Scan for the cell matching the given text and deliver its (X, Y) coordinate at center. 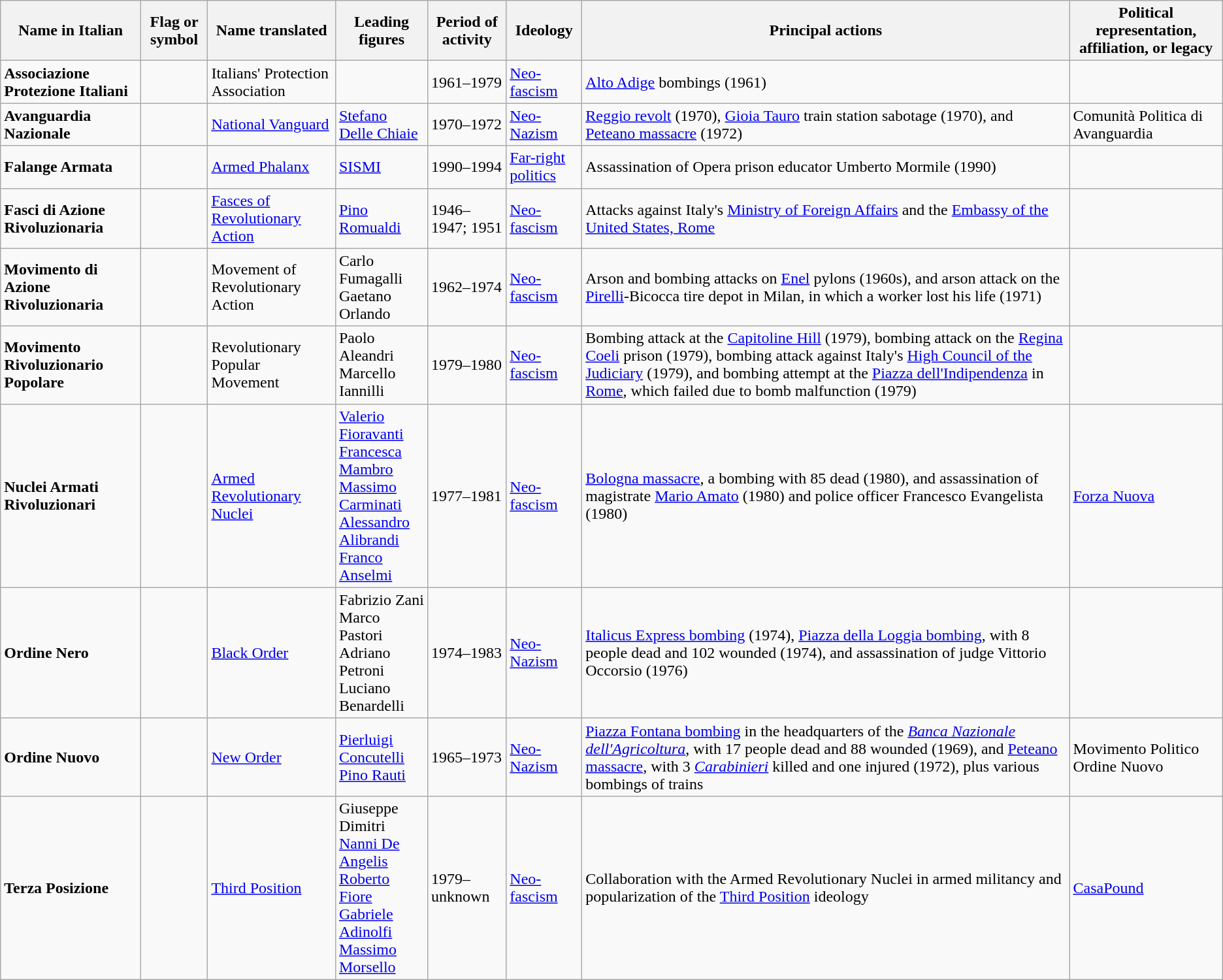
Movimento Politico Ordine Nuovo (1146, 757)
Black Order (272, 653)
Name in Italian (71, 31)
1970–1972 (467, 124)
Movimento di Azione Rivoluzionaria (71, 287)
Pino Romualdi (382, 218)
Carlo FumagalliGaetano Orlando (382, 287)
Fabrizio ZaniMarco PastoriAdriano PetroniLuciano Benardelli (382, 653)
Falange Armata (71, 167)
1961–1979 (467, 82)
Valerio FioravantiFrancesca MambroMassimo CarminatiAlessandro AlibrandiFranco Anselmi (382, 495)
1979–1980 (467, 365)
Third Position (272, 887)
Attacks against Italy's Ministry of Foreign Affairs and the Embassy of the United States, Rome (826, 218)
Armed Revolutionary Nuclei (272, 495)
Giuseppe DimitriNanni De AngelisRoberto FioreGabriele AdinolfiMassimo Morsello (382, 887)
Reggio revolt (1970), Gioia Tauro train station sabotage (1970), and Peteano massacre (1972) (826, 124)
Stefano Delle Chiaie (382, 124)
Collaboration with the Armed Revolutionary Nuclei in armed militancy and popularization of the Third Position ideology (826, 887)
Principal actions (826, 31)
1965–1973 (467, 757)
Ordine Nero (71, 653)
SISMI (382, 167)
New Order (272, 757)
CasaPound (1146, 887)
Assassination of Opera prison educator Umberto Mormile (1990) (826, 167)
Political representation, affiliation, or legacy (1146, 31)
1977–1981 (467, 495)
Movimento Rivoluzionario Popolare (71, 365)
Movement of Revolutionary Action (272, 287)
Fasces of Revolutionary Action (272, 218)
Period of activity (467, 31)
Bologna massacre, a bombing with 85 dead (1980), and assassination of magistrate Mario Amato (1980) and police officer Francesco Evangelista (1980) (826, 495)
1979–unknown (467, 887)
1962–1974 (467, 287)
1990–1994 (467, 167)
Nuclei Armati Rivoluzionari (71, 495)
Far-right politics (544, 167)
Ordine Nuovo (71, 757)
Pierluigi ConcutelliPino Rauti (382, 757)
Forza Nuova (1146, 495)
Italians' Protection Association (272, 82)
National Vanguard (272, 124)
Name translated (272, 31)
Associazione Protezione Italiani (71, 82)
Leading figures (382, 31)
Flag or symbol (174, 31)
Arson and bombing attacks on Enel pylons (1960s), and arson attack on the Pirelli-Bicocca tire depot in Milan, in which a worker lost his life (1971) (826, 287)
Revolutionary Popular Movement (272, 365)
1946– 1947; 1951 (467, 218)
Comunità Politica di Avanguardia (1146, 124)
Fasci di Azione Rivoluzionaria (71, 218)
Ideology (544, 31)
Armed Phalanx (272, 167)
1974–1983 (467, 653)
Terza Posizione (71, 887)
Avanguardia Nazionale (71, 124)
Paolo AleandriMarcello Iannilli (382, 365)
Alto Adige bombings (1961) (826, 82)
